Identify which cell holds the provided text, then report its (X, Y) central coordinate. 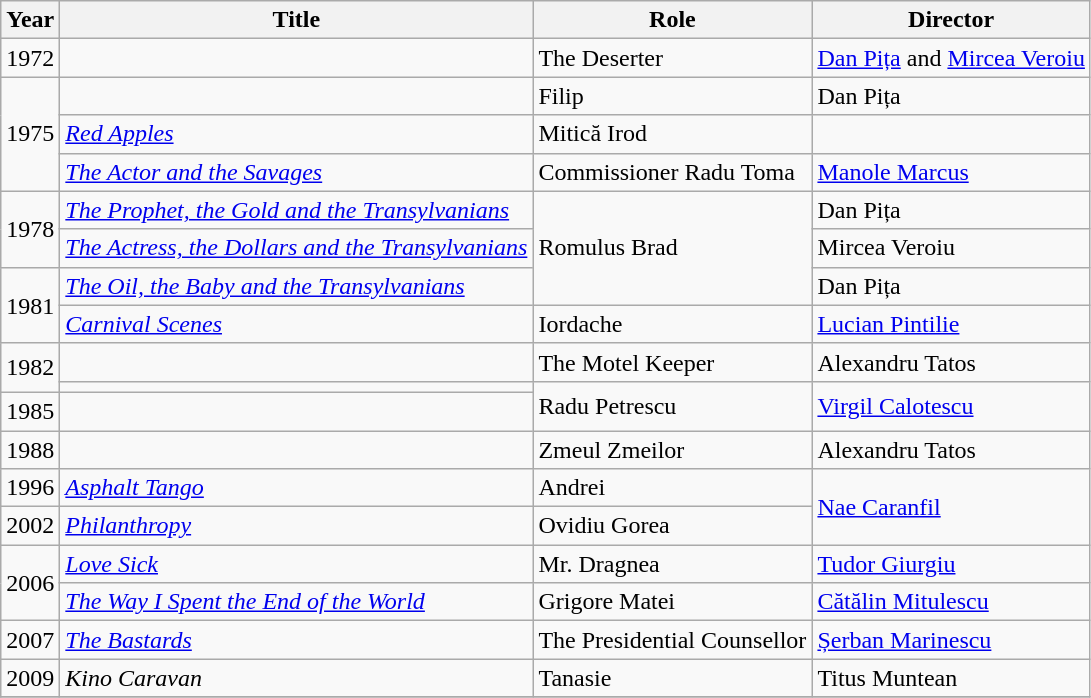
Radu Petrescu (672, 406)
Asphalt Tango (296, 488)
2006 (30, 583)
The Deserter (672, 58)
1978 (30, 229)
Title (296, 20)
Mircea Veroiu (952, 248)
2009 (30, 678)
Carnival Scenes (296, 324)
Director (952, 20)
Nae Caranfil (952, 507)
1981 (30, 305)
Role (672, 20)
2002 (30, 526)
1982 (30, 368)
Love Sick (296, 564)
Commissioner Radu Toma (672, 172)
Titus Muntean (952, 678)
Grigore Matei (672, 602)
Romulus Brad (672, 248)
The Prophet, the Gold and the Transylvanians (296, 210)
Iordache (672, 324)
The Actress, the Dollars and the Transylvanians (296, 248)
The Way I Spent the End of the World (296, 602)
Tudor Giurgiu (952, 564)
Mr. Dragnea (672, 564)
The Oil, the Baby and the Transylvanians (296, 286)
Zmeul Zmeilor (672, 449)
Manole Marcus (952, 172)
Cătălin Mitulescu (952, 602)
Dan Pița and Mircea Veroiu (952, 58)
The Presidential Counsellor (672, 640)
1975 (30, 134)
The Bastards (296, 640)
Andrei (672, 488)
1996 (30, 488)
The Motel Keeper (672, 362)
Philanthropy (296, 526)
Kino Caravan (296, 678)
Year (30, 20)
Red Apples (296, 134)
Tanasie (672, 678)
2007 (30, 640)
1972 (30, 58)
Virgil Calotescu (952, 406)
1985 (30, 411)
Mitică Irod (672, 134)
The Actor and the Savages (296, 172)
Șerban Marinescu (952, 640)
Ovidiu Gorea (672, 526)
1988 (30, 449)
Filip (672, 96)
Lucian Pintilie (952, 324)
